Pinpoint the cell where the given text exists, returning its [x, y] midpoint coordinate. 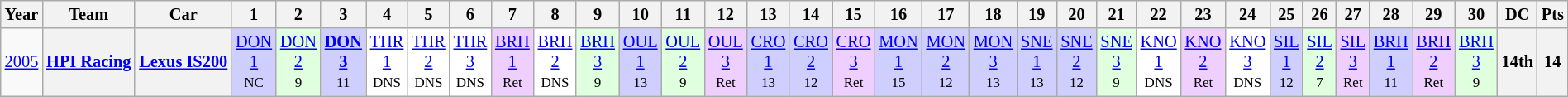
3 [344, 14]
23 [1203, 14]
1 [254, 14]
THR2DNS [428, 62]
28 [1391, 14]
SIL3Ret [1353, 62]
12 [726, 14]
27 [1353, 14]
SIL112 [1286, 62]
SNE113 [1037, 62]
24 [1247, 14]
21 [1117, 14]
Pts [1552, 14]
KNO2Ret [1203, 62]
29 [1434, 14]
Lexus IS200 [183, 62]
SNE212 [1076, 62]
22 [1159, 14]
CRO212 [811, 62]
BRH2Ret [1434, 62]
4 [387, 14]
DON29 [298, 62]
Car [183, 14]
HPI Racing [88, 62]
19 [1037, 14]
OUL113 [641, 62]
KNO3DNS [1247, 62]
BRH1Ret [512, 62]
26 [1319, 14]
MON115 [898, 62]
20 [1076, 14]
6 [470, 14]
DON311 [344, 62]
OUL29 [683, 62]
SNE39 [1117, 62]
Team [88, 14]
MON212 [946, 62]
17 [946, 14]
CRO3Ret [854, 62]
THR3DNS [470, 62]
OUL3Ret [726, 62]
KNO1DNS [1159, 62]
Year [21, 14]
MON313 [994, 62]
13 [769, 14]
DON1NC [254, 62]
SIL27 [1319, 62]
2 [298, 14]
5 [428, 14]
THR1DNS [387, 62]
30 [1476, 14]
16 [898, 14]
BRH2DNS [555, 62]
10 [641, 14]
8 [555, 14]
2005 [21, 62]
15 [854, 14]
9 [598, 14]
25 [1286, 14]
BRH111 [1391, 62]
11 [683, 14]
DC [1518, 14]
18 [994, 14]
CRO113 [769, 62]
14th [1518, 62]
7 [512, 14]
